Locate the cell with the specified text and output its (x, y) center coordinate. 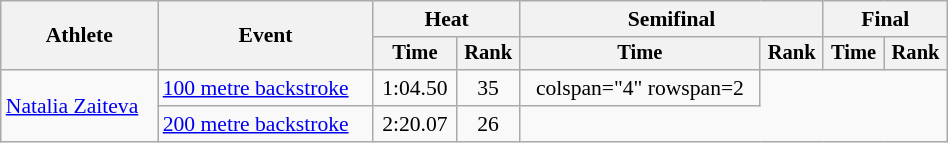
Natalia Zaiteva (80, 106)
Heat (446, 19)
1:04.50 (414, 88)
200 metre backstroke (266, 124)
2:20.07 (414, 124)
Athlete (80, 36)
35 (488, 88)
Final (885, 19)
100 metre backstroke (266, 88)
26 (488, 124)
Event (266, 36)
Semifinal (672, 19)
colspan="4" rowspan=2 (640, 88)
